Extract the (x, y) coordinate from the center of the cell holding the provided text.  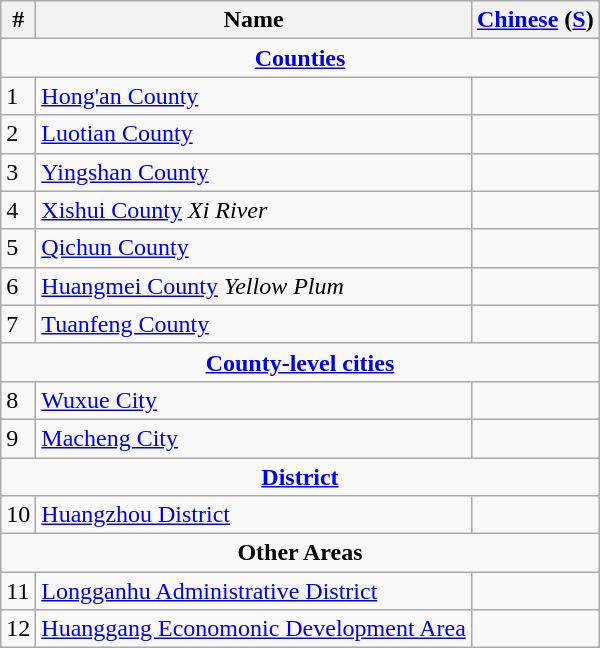
Huangmei County Yellow Plum (254, 286)
1 (18, 96)
5 (18, 248)
12 (18, 629)
8 (18, 400)
Longganhu Administrative District (254, 591)
County-level cities (300, 362)
Wuxue City (254, 400)
2 (18, 134)
3 (18, 172)
Yingshan County (254, 172)
Macheng City (254, 438)
Huangzhou District (254, 515)
10 (18, 515)
Xishui County Xi River (254, 210)
Chinese (S) (535, 20)
4 (18, 210)
9 (18, 438)
Other Areas (300, 553)
# (18, 20)
Hong'an County (254, 96)
District (300, 477)
6 (18, 286)
Luotian County (254, 134)
Name (254, 20)
11 (18, 591)
Qichun County (254, 248)
Huanggang Economonic Development Area (254, 629)
Counties (300, 58)
Tuanfeng County (254, 324)
7 (18, 324)
